Return the (x, y) coordinate for the center point of the cell that contains the specified text.  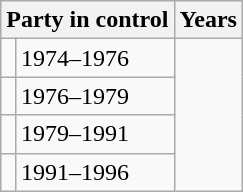
Years (208, 20)
1991–1996 (94, 172)
Party in control (88, 20)
1979–1991 (94, 134)
1974–1976 (94, 58)
1976–1979 (94, 96)
